Capture the cell that displays the provided text and extract its (x, y) central coordinate. 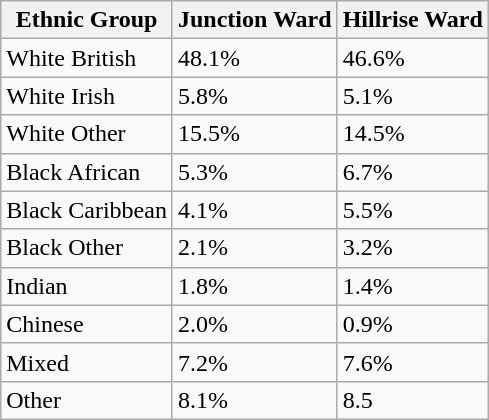
White British (87, 58)
Ethnic Group (87, 20)
Hillrise Ward (412, 20)
8.1% (254, 400)
White Other (87, 134)
14.5% (412, 134)
0.9% (412, 324)
7.6% (412, 362)
2.1% (254, 248)
Black Other (87, 248)
7.2% (254, 362)
15.5% (254, 134)
5.1% (412, 96)
5.8% (254, 96)
Chinese (87, 324)
8.5 (412, 400)
1.8% (254, 286)
4.1% (254, 210)
Other (87, 400)
Indian (87, 286)
White Irish (87, 96)
48.1% (254, 58)
3.2% (412, 248)
Junction Ward (254, 20)
Black Caribbean (87, 210)
1.4% (412, 286)
6.7% (412, 172)
46.6% (412, 58)
2.0% (254, 324)
Mixed (87, 362)
5.3% (254, 172)
Black African (87, 172)
5.5% (412, 210)
